Locate the cell with the specified text and output its (X, Y) center coordinate. 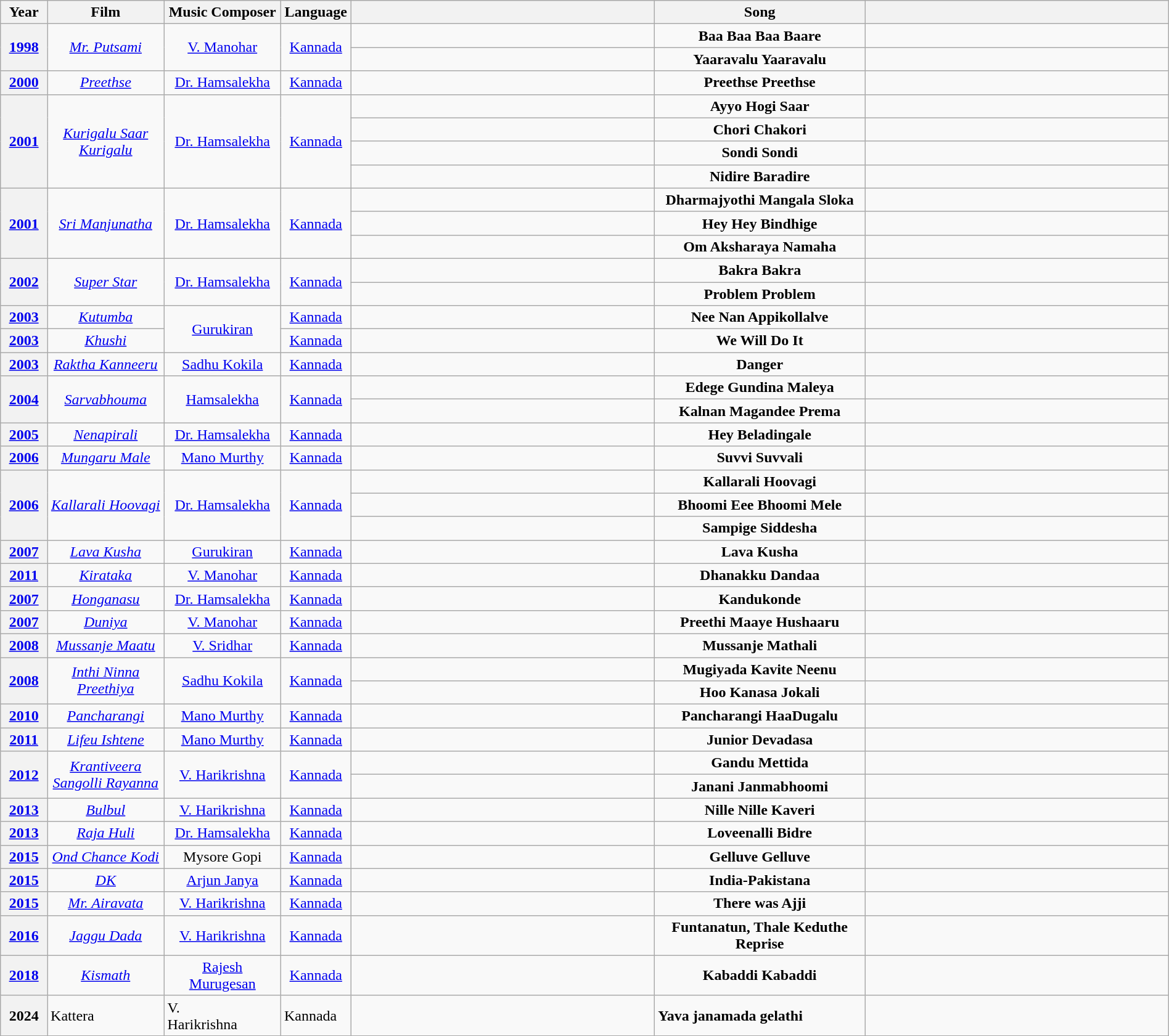
2010 (24, 716)
There was Ajji (760, 903)
Krantiveera Sangolli Rayanna (106, 775)
Dharmajyothi Mangala Sloka (760, 200)
Janani Janmabhoomi (760, 786)
Pancharangi (106, 716)
Pancharangi HaaDugalu (760, 716)
Gelluve Gelluve (760, 857)
Suvvi Suvvali (760, 458)
Mr. Airavata (106, 903)
2002 (24, 282)
Preethse (106, 83)
Hey Hey Bindhige (760, 223)
Rajesh Murugesan (222, 975)
Baa Baa Baa Baare (760, 36)
Arjun Janya (222, 880)
Edege Gundina Maleya (760, 388)
India-Pakistana (760, 880)
Film (106, 12)
Chori Chakori (760, 129)
Hamsalekha (222, 399)
Funtanatun, Thale Keduthe Reprise (760, 936)
Problem Problem (760, 294)
Mussanje Maatu (106, 645)
Kutumba (106, 317)
We Will Do It (760, 341)
Hoo Kanasa Jokali (760, 693)
Year (24, 12)
DK (106, 880)
Raktha Kanneeru (106, 364)
Khushi (106, 341)
Super Star (106, 282)
Kirataka (106, 575)
Music Composer (222, 12)
Bhoomi Eee Bhoomi Mele (760, 505)
Loveenalli Bidre (760, 833)
Language (316, 12)
Ayyo Hogi Saar (760, 106)
Song (760, 12)
2004 (24, 399)
Sondi Sondi (760, 153)
Duniya (106, 622)
Mysore Gopi (222, 857)
Yaaravalu Yaaravalu (760, 59)
Om Aksharaya Namaha (760, 247)
Inthi Ninna Preethiya (106, 680)
Nenapirali (106, 434)
2024 (24, 1016)
Jaggu Dada (106, 936)
Sampige Siddesha (760, 528)
Bakra Bakra (760, 270)
2016 (24, 936)
Nille Nille Kaveri (760, 810)
Mugiyada Kavite Neenu (760, 669)
Sarvabhouma (106, 399)
Raja Huli (106, 833)
V. Sridhar (222, 645)
Hey Beladingale (760, 434)
Ond Chance Kodi (106, 857)
2018 (24, 975)
Yava janamada gelathi (760, 1016)
Sri Manjunatha (106, 223)
Gandu Mettida (760, 763)
Dhanakku Dandaa (760, 575)
2000 (24, 83)
Mungaru Male (106, 458)
Kattera (106, 1016)
Honganasu (106, 598)
2012 (24, 775)
Kabaddi Kabaddi (760, 975)
Kandukonde (760, 598)
Mr. Putsami (106, 47)
Preethi Maaye Hushaaru (760, 622)
Mussanje Mathali (760, 645)
1998 (24, 47)
Lifeu Ishtene (106, 740)
Kismath (106, 975)
Preethse Preethse (760, 83)
Bulbul (106, 810)
2005 (24, 434)
Kurigalu Saar Kurigalu (106, 141)
Nee Nan Appikollalve (760, 317)
Kalnan Magandee Prema (760, 411)
Junior Devadasa (760, 740)
Danger (760, 364)
Nidire Baradire (760, 176)
V.Harikrishna (222, 1016)
